Provide the [X, Y] coordinate of the cell's center where the given text is located.  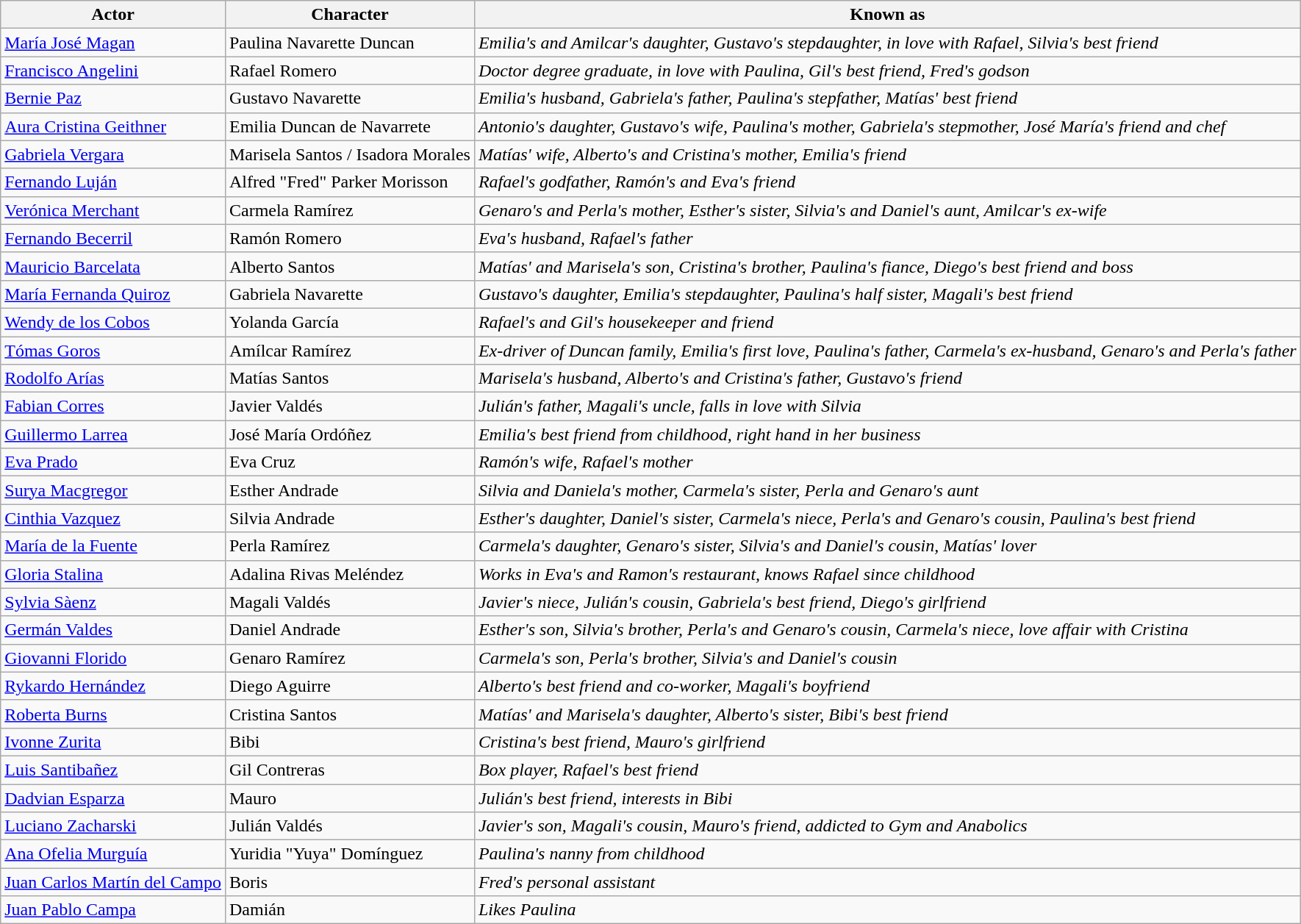
Julián Valdés [350, 826]
Gabriela Vergara [113, 154]
Javier's son, Magali's cousin, Mauro's friend, addicted to Gym and Anabolics [887, 826]
Silvia and Daniela's mother, Carmela's sister, Perla and Genaro's aunt [887, 490]
Tómas Goros [113, 351]
Gustavo Navarette [350, 99]
Rodolfo Arías [113, 379]
Luciano Zacharski [113, 826]
Mauro [350, 798]
Likes Paulina [887, 910]
Character [350, 15]
Dadvian Esparza [113, 798]
Paulina Navarette Duncan [350, 43]
Marisela Santos / Isadora Morales [350, 154]
Adalina Rivas Meléndez [350, 574]
Alberto's best friend and co-worker, Magali's boyfriend [887, 686]
Amílcar Ramírez [350, 351]
Perla Ramírez [350, 546]
Rafael's and Gil's housekeeper and friend [887, 322]
Rykardo Hernández [113, 686]
Emilia's and Amilcar's daughter, Gustavo's stepdaughter, in love with Rafael, Silvia's best friend [887, 43]
Emilia Duncan de Navarrete [350, 126]
Ramón Romero [350, 238]
Cinthia Vazquez [113, 518]
María José Magan [113, 43]
Javier's niece, Julián's cousin, Gabriela's best friend, Diego's girlfriend [887, 602]
Fred's personal assistant [887, 882]
Diego Aguirre [350, 686]
Esther's son, Silvia's brother, Perla's and Genaro's cousin, Carmela's niece, love affair with Cristina [887, 630]
Genaro Ramírez [350, 658]
Paulina's nanny from childhood [887, 854]
Gabriela Navarette [350, 294]
Julián's best friend, interests in Bibi [887, 798]
Fernando Luján [113, 182]
Carmela's son, Perla's brother, Silvia's and Daniel's cousin [887, 658]
Rafael's godfather, Ramón's and Eva's friend [887, 182]
Works in Eva's and Ramon's restaurant, knows Rafael since childhood [887, 574]
Doctor degree graduate, in love with Paulina, Gil's best friend, Fred's godson [887, 71]
Yolanda García [350, 322]
Matías Santos [350, 379]
Gil Contreras [350, 770]
Giovanni Florido [113, 658]
Eva Cruz [350, 462]
Ex-driver of Duncan family, Emilia's first love, Paulina's father, Carmela's ex-husband, Genaro's and Perla's father [887, 351]
Javier Valdés [350, 407]
Cristina's best friend, Mauro's girlfriend [887, 742]
Juan Carlos Martín del Campo [113, 882]
Gloria Stalina [113, 574]
Eva's husband, Rafael's father [887, 238]
Fernando Becerril [113, 238]
Bibi [350, 742]
Luis Santibañez [113, 770]
Ramón's wife, Rafael's mother [887, 462]
Surya Macgregor [113, 490]
Emilia's husband, Gabriela's father, Paulina's stepfather, Matías' best friend [887, 99]
Ivonne Zurita [113, 742]
Cristina Santos [350, 714]
Verónica Merchant [113, 210]
Gustavo's daughter, Emilia's stepdaughter, Paulina's half sister, Magali's best friend [887, 294]
Esther's daughter, Daniel's sister, Carmela's niece, Perla's and Genaro's cousin, Paulina's best friend [887, 518]
Actor [113, 15]
Rafael Romero [350, 71]
Yuridia "Yuya" Domínguez [350, 854]
Juan Pablo Campa [113, 910]
Alberto Santos [350, 266]
Alfred "Fred" Parker Morisson [350, 182]
Genaro's and Perla's mother, Esther's sister, Silvia's and Daniel's aunt, Amilcar's ex-wife [887, 210]
María de la Fuente [113, 546]
Fabian Corres [113, 407]
Francisco Angelini [113, 71]
Esther Andrade [350, 490]
Bernie Paz [113, 99]
José María Ordóñez [350, 434]
Carmela's daughter, Genaro's sister, Silvia's and Daniel's cousin, Matías' lover [887, 546]
Sylvia Sàenz [113, 602]
Daniel Andrade [350, 630]
Marisela's husband, Alberto's and Cristina's father, Gustavo's friend [887, 379]
Matías' and Marisela's daughter, Alberto's sister, Bibi's best friend [887, 714]
Matías' and Marisela's son, Cristina's brother, Paulina's fiance, Diego's best friend and boss [887, 266]
Aura Cristina Geithner [113, 126]
Matías' wife, Alberto's and Cristina's mother, Emilia's friend [887, 154]
Known as [887, 15]
Germán Valdes [113, 630]
Antonio's daughter, Gustavo's wife, Paulina's mother, Gabriela's stepmother, José María's friend and chef [887, 126]
Damián [350, 910]
Carmela Ramírez [350, 210]
Boris [350, 882]
Guillermo Larrea [113, 434]
Silvia Andrade [350, 518]
Magali Valdés [350, 602]
Emilia's best friend from childhood, right hand in her business [887, 434]
Roberta Burns [113, 714]
Julián's father, Magali's uncle, falls in love with Silvia [887, 407]
Box player, Rafael's best friend [887, 770]
Mauricio Barcelata [113, 266]
Eva Prado [113, 462]
Wendy de los Cobos [113, 322]
María Fernanda Quiroz [113, 294]
Ana Ofelia Murguía [113, 854]
